From the cell containing the given text, extract its center point as [x, y] coordinate. 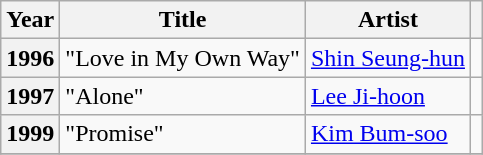
Kim Bum-soo [388, 134]
1999 [30, 134]
Artist [388, 20]
1997 [30, 96]
"Love in My Own Way" [183, 58]
1996 [30, 58]
"Alone" [183, 96]
"Promise" [183, 134]
Title [183, 20]
Shin Seung-hun [388, 58]
Year [30, 20]
Lee Ji-hoon [388, 96]
